Determine the (x, y) coordinate at the center of the cell enclosing the given text.  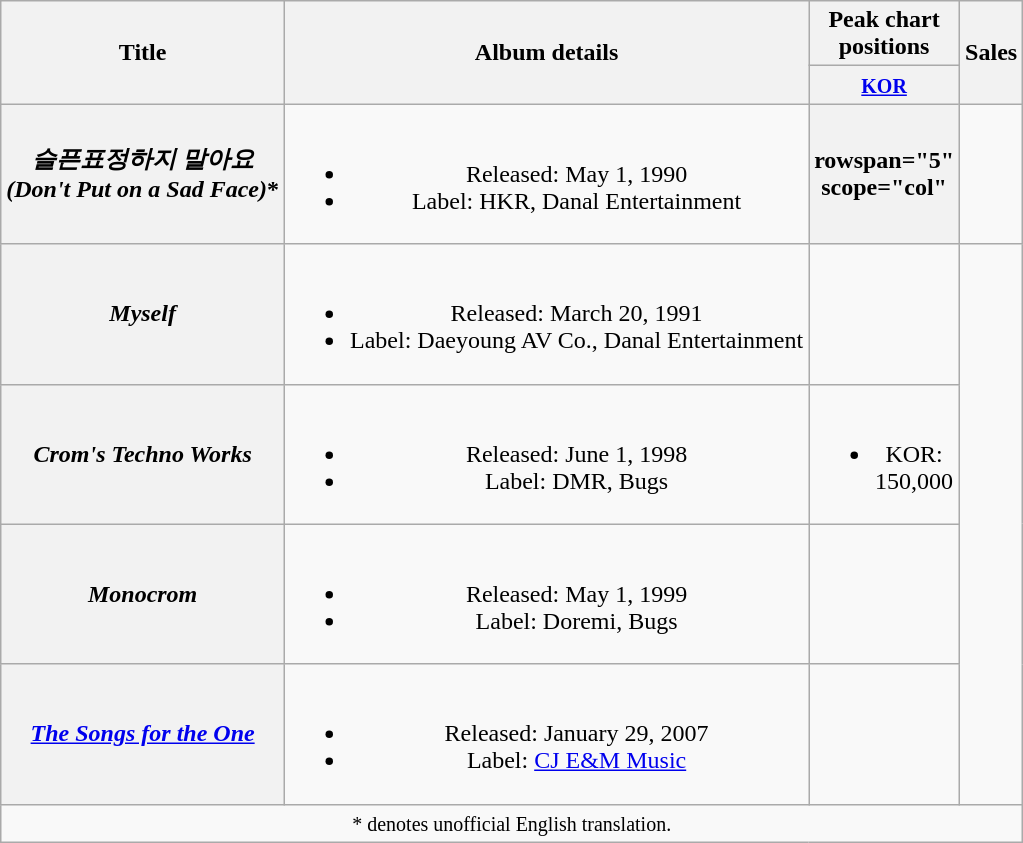
Title (143, 52)
Monocrom (143, 594)
Sales (992, 52)
Released: June 1, 1998Label: DMR, Bugs (547, 454)
KOR: 150,000 (884, 454)
Released: May 1, 1990Label: HKR, Danal Entertainment (547, 174)
Crom's Techno Works (143, 454)
Myself (143, 314)
rowspan="5" scope="col" (884, 174)
The Songs for the One (143, 734)
Peak chart positions (884, 34)
Released: March 20, 1991Label: Daeyoung AV Co., Danal Entertainment (547, 314)
슬픈표정하지 말아요(Don't Put on a Sad Face)* (143, 174)
* denotes unofficial English translation. (512, 823)
Released: May 1, 1999Label: Doremi, Bugs (547, 594)
KOR (884, 85)
Released: January 29, 2007Label: CJ E&M Music (547, 734)
Album details (547, 52)
